From the cell containing the given text, extract its center point as (X, Y) coordinate. 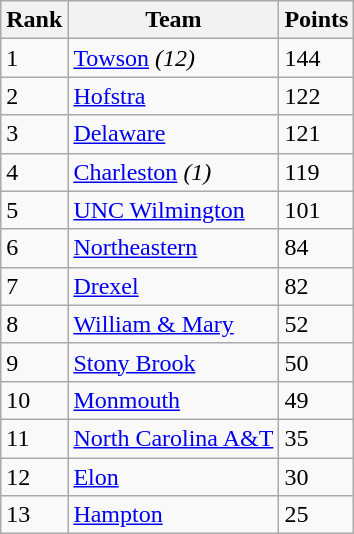
Hofstra (174, 96)
3 (34, 134)
Rank (34, 20)
11 (34, 438)
Stony Brook (174, 362)
52 (316, 324)
50 (316, 362)
Hampton (174, 515)
13 (34, 515)
30 (316, 477)
10 (34, 400)
101 (316, 210)
North Carolina A&T (174, 438)
1 (34, 58)
7 (34, 286)
4 (34, 172)
84 (316, 248)
122 (316, 96)
144 (316, 58)
Points (316, 20)
25 (316, 515)
UNC Wilmington (174, 210)
9 (34, 362)
Elon (174, 477)
82 (316, 286)
Charleston (1) (174, 172)
119 (316, 172)
35 (316, 438)
49 (316, 400)
Monmouth (174, 400)
5 (34, 210)
Towson (12) (174, 58)
121 (316, 134)
12 (34, 477)
8 (34, 324)
William & Mary (174, 324)
Team (174, 20)
Drexel (174, 286)
6 (34, 248)
2 (34, 96)
Northeastern (174, 248)
Delaware (174, 134)
